For the text-containing cell, return its midpoint in [x, y] coordinate format. 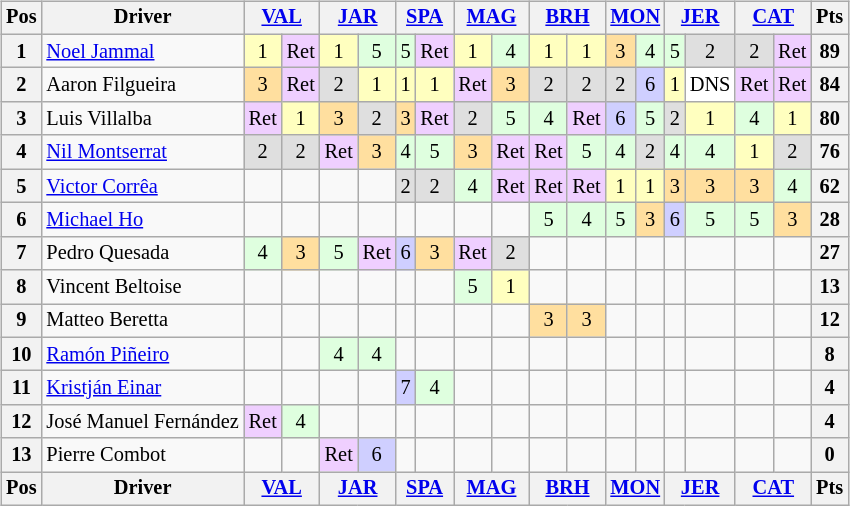
Michael Ho [142, 220]
62 [830, 186]
Aaron Filgueira [142, 85]
Nil Montserrat [142, 152]
Luis Villalba [142, 119]
76 [830, 152]
0 [830, 455]
28 [830, 220]
Kristján Einar [142, 388]
9 [21, 321]
10 [21, 354]
80 [830, 119]
Pierre Combot [142, 455]
Ramón Piñeiro [142, 354]
Pedro Quesada [142, 253]
Victor Corrêa [142, 186]
11 [21, 388]
Matteo Beretta [142, 321]
José Manuel Fernández [142, 422]
Noel Jammal [142, 51]
89 [830, 51]
27 [830, 253]
DNS [710, 85]
Vincent Beltoise [142, 287]
84 [830, 85]
